Pinpoint the cell where the given text exists, returning its (x, y) midpoint coordinate. 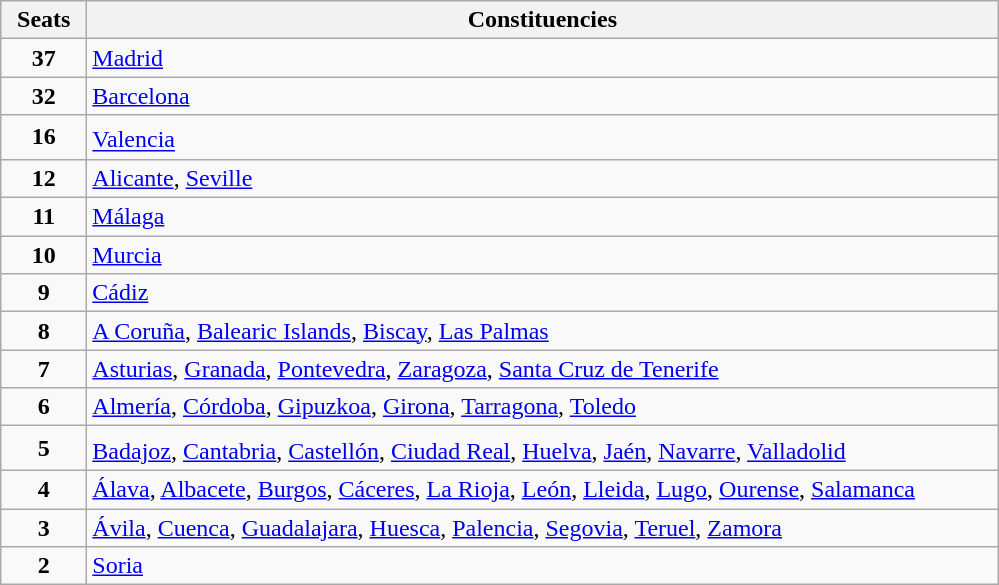
Badajoz, Cantabria, Castellón, Ciudad Real, Huelva, Jaén, Navarre, Valladolid (542, 448)
2 (44, 566)
37 (44, 58)
16 (44, 138)
Asturias, Granada, Pontevedra, Zaragoza, Santa Cruz de Tenerife (542, 369)
Cádiz (542, 293)
A Coruña, Balearic Islands, Biscay, Las Palmas (542, 331)
3 (44, 528)
Constituencies (542, 20)
9 (44, 293)
11 (44, 217)
Ávila, Cuenca, Guadalajara, Huesca, Palencia, Segovia, Teruel, Zamora (542, 528)
Málaga (542, 217)
Seats (44, 20)
Álava, Albacete, Burgos, Cáceres, La Rioja, León, Lleida, Lugo, Ourense, Salamanca (542, 489)
7 (44, 369)
10 (44, 255)
Valencia (542, 138)
Almería, Córdoba, Gipuzkoa, Girona, Tarragona, Toledo (542, 407)
4 (44, 489)
12 (44, 178)
Murcia (542, 255)
5 (44, 448)
32 (44, 96)
Soria (542, 566)
Alicante, Seville (542, 178)
6 (44, 407)
Madrid (542, 58)
Barcelona (542, 96)
8 (44, 331)
